Return the (x, y) coordinate for the center point of the cell that contains the specified text.  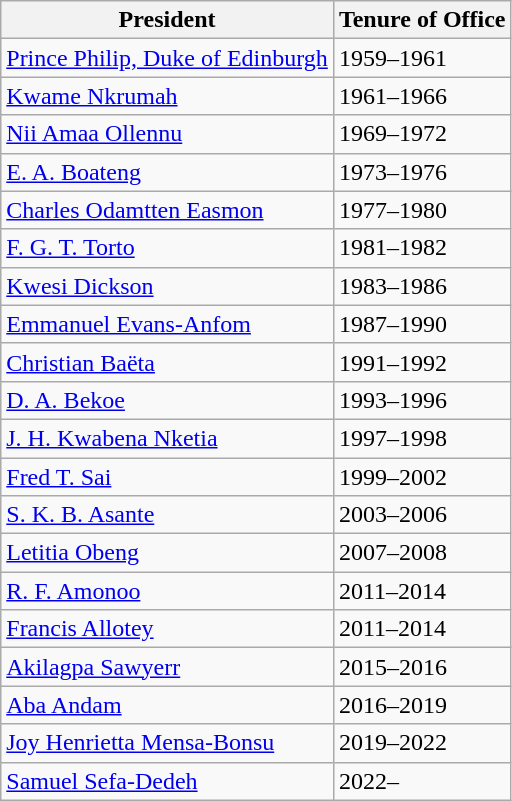
Tenure of Office (422, 20)
Samuel Sefa-Dedeh (168, 781)
S. K. B. Asante (168, 515)
1981–1982 (422, 248)
Nii Amaa Ollennu (168, 134)
Christian Baëta (168, 362)
E. A. Boateng (168, 172)
Prince Philip, Duke of Edinburgh (168, 58)
R. F. Amonoo (168, 591)
2015–2016 (422, 667)
2003–2006 (422, 515)
2007–2008 (422, 553)
Kwesi Dickson (168, 286)
Joy Henrietta Mensa-Bonsu (168, 743)
2016–2019 (422, 705)
Francis Allotey (168, 629)
1987–1990 (422, 324)
D. A. Bekoe (168, 400)
Kwame Nkrumah (168, 96)
1991–1992 (422, 362)
F. G. T. Torto (168, 248)
Emmanuel Evans-Anfom (168, 324)
1997–1998 (422, 438)
1983–1986 (422, 286)
1993–1996 (422, 400)
1969–1972 (422, 134)
1961–1966 (422, 96)
Aba Andam (168, 705)
2022– (422, 781)
Letitia Obeng (168, 553)
1999–2002 (422, 477)
1959–1961 (422, 58)
J. H. Kwabena Nketia (168, 438)
President (168, 20)
2019–2022 (422, 743)
1973–1976 (422, 172)
Charles Odamtten Easmon (168, 210)
Akilagpa Sawyerr (168, 667)
Fred T. Sai (168, 477)
1977–1980 (422, 210)
